Locate the cell with the specified text and output its [X, Y] center coordinate. 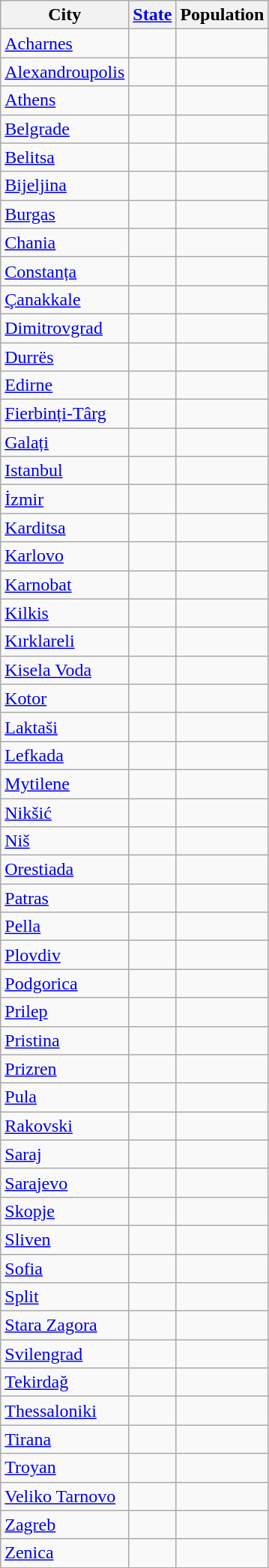
Pula [64, 1097]
Veliko Tarnovo [64, 1496]
Tirana [64, 1439]
Zagreb [64, 1525]
Nikšić [64, 812]
Bijeljina [64, 186]
Sarajevo [64, 1183]
Karditsa [64, 528]
Karnobat [64, 585]
Kırklareli [64, 641]
Stara Zagora [64, 1326]
Fierbinți-Târg [64, 414]
Thessaloniki [64, 1411]
Population [222, 15]
Saraj [64, 1154]
Chania [64, 242]
Patras [64, 898]
State [153, 15]
Zenica [64, 1553]
Acharnes [64, 43]
Plovdiv [64, 955]
Karlovo [64, 556]
Kotor [64, 698]
Prizren [64, 1069]
Split [64, 1297]
Skopje [64, 1211]
Rakovski [64, 1126]
Tekirdağ [64, 1382]
Athens [64, 100]
Galați [64, 442]
Prilep [64, 1012]
Pristina [64, 1040]
Belgrade [64, 129]
Sofia [64, 1269]
Kilkis [64, 613]
Çanakkale [64, 299]
İzmir [64, 499]
Edirne [64, 385]
Istanbul [64, 471]
City [64, 15]
Laktaši [64, 727]
Mytilene [64, 784]
Svilengrad [64, 1354]
Troyan [64, 1468]
Niš [64, 841]
Belitsa [64, 157]
Alexandroupolis [64, 72]
Burgas [64, 214]
Orestiada [64, 870]
Pella [64, 927]
Podgorica [64, 983]
Dimitrovgrad [64, 328]
Durrës [64, 357]
Constanța [64, 271]
Sliven [64, 1239]
Lefkada [64, 755]
Kisela Voda [64, 670]
